Output the (X, Y) coordinate of the center of the cell containing the given text.  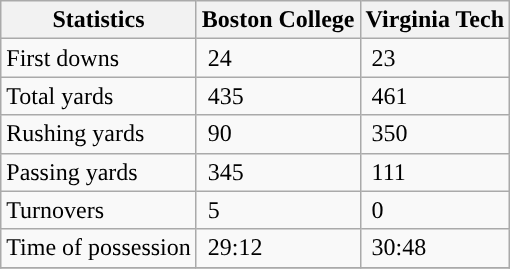
111 (435, 172)
345 (278, 172)
435 (278, 96)
461 (435, 96)
Turnovers (99, 210)
Virginia Tech (435, 20)
Boston College (278, 20)
Time of possession (99, 248)
First downs (99, 58)
350 (435, 134)
24 (278, 58)
29:12 (278, 248)
30:48 (435, 248)
Total yards (99, 96)
5 (278, 210)
0 (435, 210)
Rushing yards (99, 134)
90 (278, 134)
Passing yards (99, 172)
23 (435, 58)
Statistics (99, 20)
